Search for the cell housing the specified text and yield its [X, Y] center coordinate. 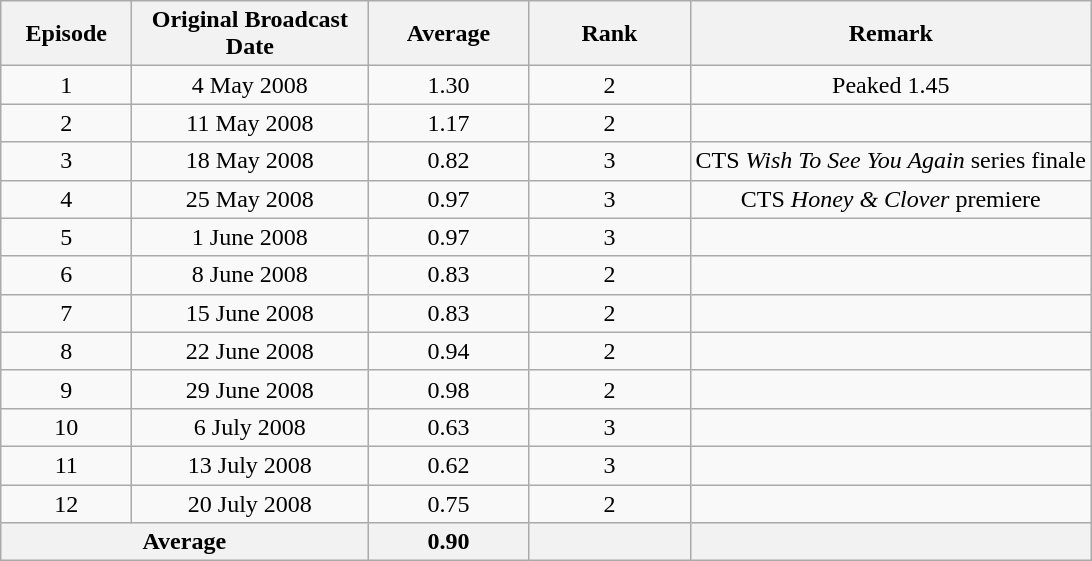
7 [66, 313]
1 June 2008 [250, 237]
5 [66, 237]
0.63 [448, 427]
11 May 2008 [250, 123]
0.62 [448, 465]
29 June 2008 [250, 389]
1.17 [448, 123]
CTS Honey & Clover premiere [891, 199]
0.90 [448, 542]
4 [66, 199]
6 [66, 275]
9 [66, 389]
6 July 2008 [250, 427]
0.98 [448, 389]
1.30 [448, 85]
CTS Wish To See You Again series finale [891, 161]
15 June 2008 [250, 313]
1 [66, 85]
0.82 [448, 161]
0.94 [448, 351]
22 June 2008 [250, 351]
13 July 2008 [250, 465]
20 July 2008 [250, 503]
Original Broadcast Date [250, 34]
4 May 2008 [250, 85]
0.75 [448, 503]
Rank [610, 34]
Episode [66, 34]
25 May 2008 [250, 199]
12 [66, 503]
18 May 2008 [250, 161]
8 June 2008 [250, 275]
11 [66, 465]
Peaked 1.45 [891, 85]
10 [66, 427]
Remark [891, 34]
8 [66, 351]
